Extract the (x, y) coordinate from the center of the cell holding the provided text.  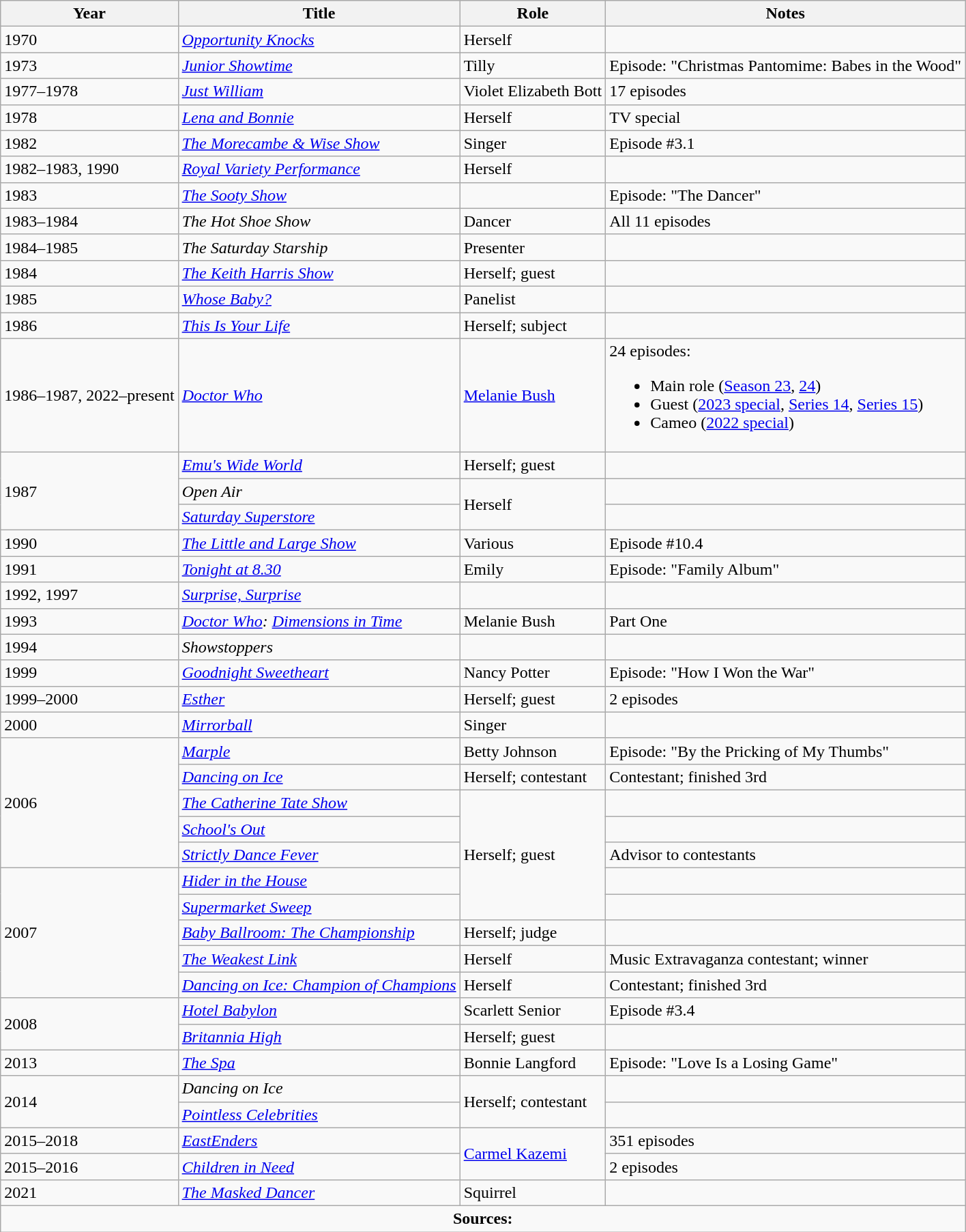
Dancing on Ice: Champion of Champions (319, 985)
Emu's Wide World (319, 465)
Royal Variety Performance (319, 169)
2015–2018 (89, 1141)
1994 (89, 647)
The Saturday Starship (319, 247)
1970 (89, 40)
Saturday Superstore (319, 517)
Lena and Bonnie (319, 117)
Presenter (533, 247)
Hider in the House (319, 881)
Squirrel (533, 1192)
Title (319, 14)
Whose Baby? (319, 299)
2013 (89, 1063)
Goodnight Sweetheart (319, 673)
1984 (89, 273)
Episode #10.4 (786, 543)
1999–2000 (89, 699)
Role (533, 14)
Just William (319, 91)
1992, 1997 (89, 595)
24 episodes:Main role (Season 23, 24)Guest (2023 special, Series 14, Series 15)Cameo (2022 special) (786, 396)
Betty Johnson (533, 751)
The Catherine Tate Show (319, 803)
1985 (89, 299)
Notes (786, 14)
Episode #3.4 (786, 1011)
1978 (89, 117)
Pointless Celebrities (319, 1115)
Marple (319, 751)
Opportunity Knocks (319, 40)
Carmel Kazemi (533, 1154)
351 episodes (786, 1141)
Supermarket Sweep (319, 907)
Doctor Who (319, 396)
1984–1985 (89, 247)
The Weakest Link (319, 959)
Panelist (533, 299)
17 episodes (786, 91)
Music Extravaganza contestant; winner (786, 959)
Episode: "Family Album" (786, 569)
Children in Need (319, 1166)
The Keith Harris Show (319, 273)
2008 (89, 1024)
Doctor Who: Dimensions in Time (319, 621)
1999 (89, 673)
This Is Your Life (319, 326)
Violet Elizabeth Bott (533, 91)
1982 (89, 143)
1986–1987, 2022–present (89, 396)
1977–1978 (89, 91)
Part One (786, 621)
1990 (89, 543)
1993 (89, 621)
1982–1983, 1990 (89, 169)
Episode: "How I Won the War" (786, 673)
Open Air (319, 491)
2000 (89, 725)
Episode #3.1 (786, 143)
1983 (89, 195)
Advisor to contestants (786, 855)
Scarlett Senior (533, 1011)
Dancer (533, 221)
Hotel Babylon (319, 1011)
Sources: (483, 1218)
Year (89, 14)
Episode: "Christmas Pantomime: Babes in the Wood" (786, 66)
Herself; judge (533, 933)
Episode: "Love Is a Losing Game" (786, 1063)
2021 (89, 1192)
1991 (89, 569)
The Little and Large Show (319, 543)
Mirrorball (319, 725)
Strictly Dance Fever (319, 855)
Nancy Potter (533, 673)
2006 (89, 803)
2007 (89, 933)
The Masked Dancer (319, 1192)
Baby Ballroom: The Championship (319, 933)
1987 (89, 491)
Episode: "By the Pricking of My Thumbs" (786, 751)
All 11 episodes (786, 221)
Tilly (533, 66)
Episode: "The Dancer" (786, 195)
Various (533, 543)
1983–1984 (89, 221)
The Sooty Show (319, 195)
Junior Showtime (319, 66)
2014 (89, 1102)
Tonight at 8.30 (319, 569)
Showstoppers (319, 647)
1973 (89, 66)
1986 (89, 326)
School's Out (319, 829)
EastEnders (319, 1141)
Herself; subject (533, 326)
Esther (319, 699)
The Hot Shoe Show (319, 221)
TV special (786, 117)
The Spa (319, 1063)
Emily (533, 569)
2015–2016 (89, 1166)
Bonnie Langford (533, 1063)
Britannia High (319, 1037)
The Morecambe & Wise Show (319, 143)
Surprise, Surprise (319, 595)
